Return the [x, y] coordinate for the center point of the cell that contains the specified text.  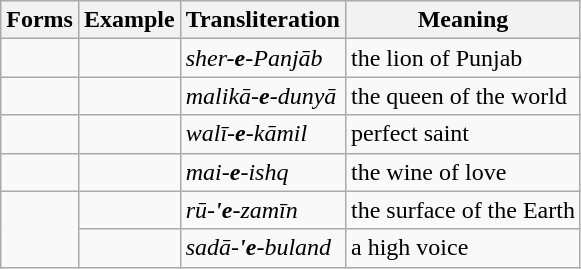
malikā-e-dunyā [262, 96]
walī-e-kāmil [262, 134]
the wine of love [462, 172]
the lion of Punjab [462, 58]
sher-e-Panjāb [262, 58]
Example [129, 20]
Transliteration [262, 20]
Forms [40, 20]
rū-'e-zamīn [262, 210]
a high voice [462, 248]
perfect saint [462, 134]
sadā-'e-buland [262, 248]
mai-e-ishq [262, 172]
the surface of the Earth [462, 210]
the queen of the world [462, 96]
Meaning [462, 20]
